For the text-containing cell, return its midpoint in [X, Y] coordinate format. 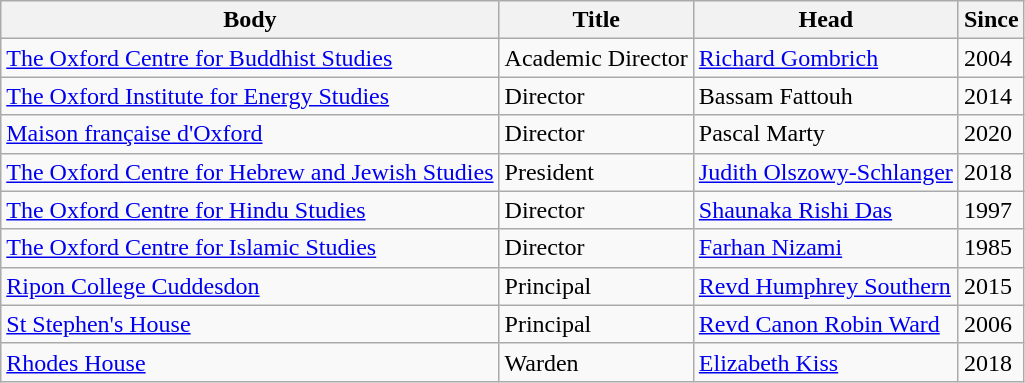
1985 [991, 248]
The Oxford Centre for Hebrew and Jewish Studies [250, 172]
President [596, 172]
1997 [991, 210]
Judith Olszowy-Schlanger [826, 172]
Pascal Marty [826, 134]
Warden [596, 362]
Farhan Nizami [826, 248]
The Oxford Centre for Hindu Studies [250, 210]
Head [826, 20]
Since [991, 20]
Body [250, 20]
Ripon College Cuddesdon [250, 286]
The Oxford Centre for Islamic Studies [250, 248]
Bassam Fattouh [826, 96]
Maison française d'Oxford [250, 134]
2015 [991, 286]
2006 [991, 324]
Shaunaka Rishi Das [826, 210]
Title [596, 20]
Academic Director [596, 58]
2004 [991, 58]
Elizabeth Kiss [826, 362]
The Oxford Centre for Buddhist Studies [250, 58]
St Stephen's House [250, 324]
2014 [991, 96]
Revd Humphrey Southern [826, 286]
The Oxford Institute for Energy Studies [250, 96]
Richard Gombrich [826, 58]
Revd Canon Robin Ward [826, 324]
Rhodes House [250, 362]
2020 [991, 134]
